Output the [X, Y] coordinate of the center of the cell containing the given text.  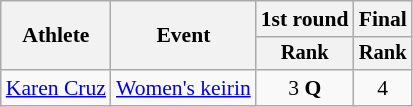
Final [383, 19]
1st round [305, 19]
Women's keirin [184, 88]
Karen Cruz [56, 88]
3 Q [305, 88]
Athlete [56, 36]
4 [383, 88]
Event [184, 36]
